For the text-containing cell, return its midpoint in (X, Y) coordinate format. 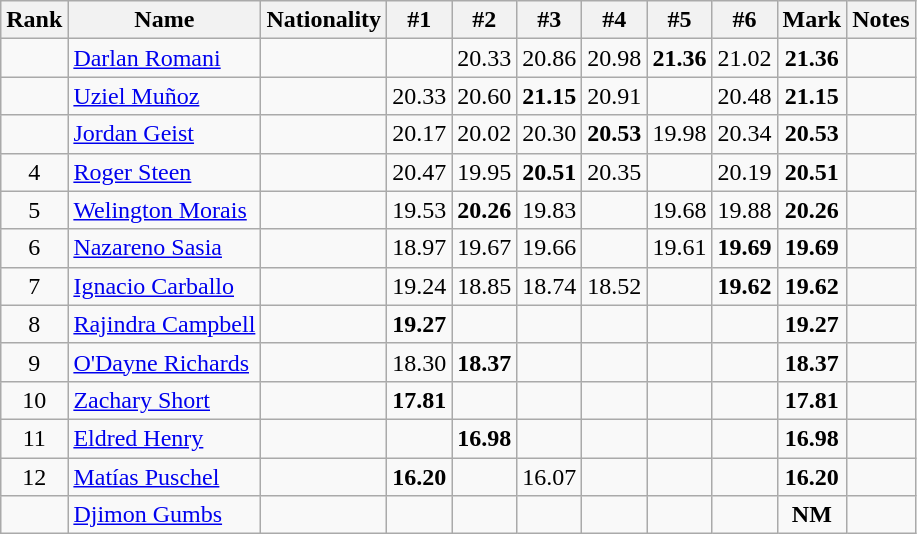
Eldred Henry (164, 438)
Ignacio Carballo (164, 286)
20.02 (484, 134)
19.68 (680, 210)
#6 (744, 20)
20.34 (744, 134)
#5 (680, 20)
20.98 (614, 58)
19.66 (550, 248)
Rank (34, 20)
11 (34, 438)
5 (34, 210)
4 (34, 172)
18.74 (550, 286)
Notes (881, 20)
20.60 (484, 96)
#2 (484, 20)
18.30 (420, 362)
Jordan Geist (164, 134)
19.67 (484, 248)
18.52 (614, 286)
19.53 (420, 210)
Zachary Short (164, 400)
20.19 (744, 172)
Matías Puschel (164, 477)
12 (34, 477)
Uziel Muñoz (164, 96)
20.48 (744, 96)
19.98 (680, 134)
10 (34, 400)
NM (812, 515)
19.83 (550, 210)
8 (34, 324)
19.88 (744, 210)
20.30 (550, 134)
20.35 (614, 172)
O'Dayne Richards (164, 362)
7 (34, 286)
#4 (614, 20)
Darlan Romani (164, 58)
21.02 (744, 58)
Name (164, 20)
6 (34, 248)
Djimon Gumbs (164, 515)
20.86 (550, 58)
16.07 (550, 477)
#1 (420, 20)
Nationality (324, 20)
#3 (550, 20)
20.17 (420, 134)
Nazareno Sasia (164, 248)
20.47 (420, 172)
18.85 (484, 286)
Rajindra Campbell (164, 324)
9 (34, 362)
19.61 (680, 248)
Mark (812, 20)
18.97 (420, 248)
19.24 (420, 286)
19.95 (484, 172)
Welington Morais (164, 210)
Roger Steen (164, 172)
20.91 (614, 96)
